Search for the cell housing the specified text and yield its (x, y) center coordinate. 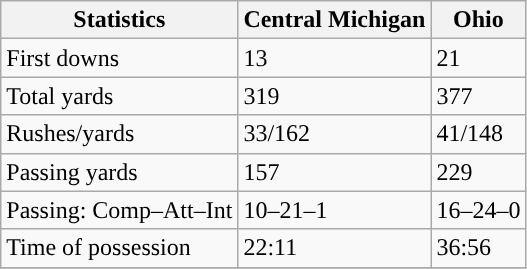
Statistics (120, 20)
Ohio (478, 20)
377 (478, 96)
41/148 (478, 134)
21 (478, 58)
Rushes/yards (120, 134)
10–21–1 (334, 210)
Passing yards (120, 172)
22:11 (334, 248)
33/162 (334, 134)
36:56 (478, 248)
Time of possession (120, 248)
13 (334, 58)
First downs (120, 58)
Total yards (120, 96)
Passing: Comp–Att–Int (120, 210)
319 (334, 96)
229 (478, 172)
16–24–0 (478, 210)
157 (334, 172)
Central Michigan (334, 20)
